Capture the cell that displays the provided text and extract its [x, y] central coordinate. 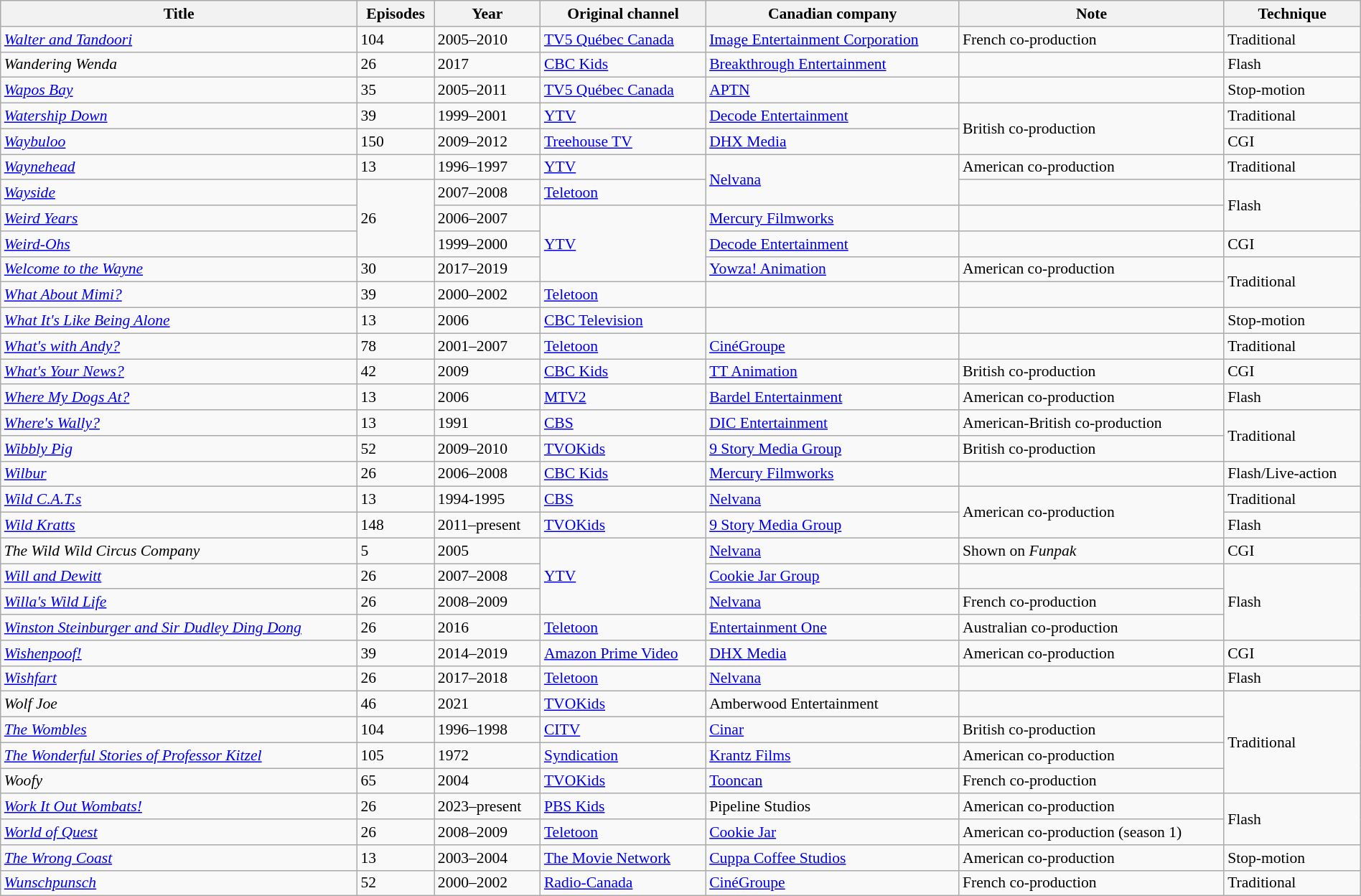
Year [487, 14]
CBC Television [623, 321]
Winston Steinburger and Sir Dudley Ding Dong [179, 627]
Cookie Jar [833, 832]
42 [395, 372]
Wild C.A.T.s [179, 500]
78 [395, 346]
Wibbly Pig [179, 449]
Wunschpunsch [179, 883]
2006–2008 [487, 474]
2001–2007 [487, 346]
Title [179, 14]
150 [395, 141]
MTV2 [623, 398]
Wapos Bay [179, 90]
Note [1091, 14]
Work It Out Wombats! [179, 807]
Welcome to the Wayne [179, 269]
2009–2010 [487, 449]
35 [395, 90]
Wandering Wenda [179, 65]
Where My Dogs At? [179, 398]
Wolf Joe [179, 704]
TT Animation [833, 372]
Krantz Films [833, 755]
5 [395, 551]
CITV [623, 730]
Cinar [833, 730]
Bardel Entertainment [833, 398]
Tooncan [833, 781]
American co-production (season 1) [1091, 832]
2005–2010 [487, 39]
Weird-Ohs [179, 244]
1996–1998 [487, 730]
Yowza! Animation [833, 269]
2016 [487, 627]
DIC Entertainment [833, 423]
Cookie Jar Group [833, 577]
1972 [487, 755]
Walter and Tandoori [179, 39]
Image Entertainment Corporation [833, 39]
2011–present [487, 526]
Breakthrough Entertainment [833, 65]
Woofy [179, 781]
Wishfart [179, 678]
Amberwood Entertainment [833, 704]
2009–2012 [487, 141]
Will and Dewitt [179, 577]
Weird Years [179, 218]
1999–2000 [487, 244]
2005 [487, 551]
105 [395, 755]
American-British co-production [1091, 423]
Willa's Wild Life [179, 602]
2023–present [487, 807]
1999–2001 [487, 116]
Wilbur [179, 474]
What It's Like Being Alone [179, 321]
Australian co-production [1091, 627]
APTN [833, 90]
The Wrong Coast [179, 858]
2017–2019 [487, 269]
2009 [487, 372]
Technique [1292, 14]
What About Mimi? [179, 295]
World of Quest [179, 832]
2003–2004 [487, 858]
Amazon Prime Video [623, 653]
Treehouse TV [623, 141]
Radio-Canada [623, 883]
Cuppa Coffee Studios [833, 858]
Original channel [623, 14]
1996–1997 [487, 167]
Watership Down [179, 116]
Canadian company [833, 14]
The Wombles [179, 730]
1991 [487, 423]
Where's Wally? [179, 423]
Waybuloo [179, 141]
Shown on Funpak [1091, 551]
PBS Kids [623, 807]
Episodes [395, 14]
The Wonderful Stories of Professor Kitzel [179, 755]
2004 [487, 781]
Waynehead [179, 167]
Entertainment One [833, 627]
Wayside [179, 193]
2017–2018 [487, 678]
2017 [487, 65]
Wild Kratts [179, 526]
148 [395, 526]
2014–2019 [487, 653]
What's with Andy? [179, 346]
46 [395, 704]
2021 [487, 704]
What's Your News? [179, 372]
2006–2007 [487, 218]
Wishenpoof! [179, 653]
The Movie Network [623, 858]
Flash/Live-action [1292, 474]
2005–2011 [487, 90]
Syndication [623, 755]
Pipeline Studios [833, 807]
The Wild Wild Circus Company [179, 551]
1994-1995 [487, 500]
30 [395, 269]
65 [395, 781]
